Determine the (X, Y) coordinate at the center of the cell enclosing the given text.  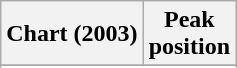
Chart (2003) (72, 34)
Peak position (189, 34)
